Output the [x, y] coordinate of the center of the cell containing the given text.  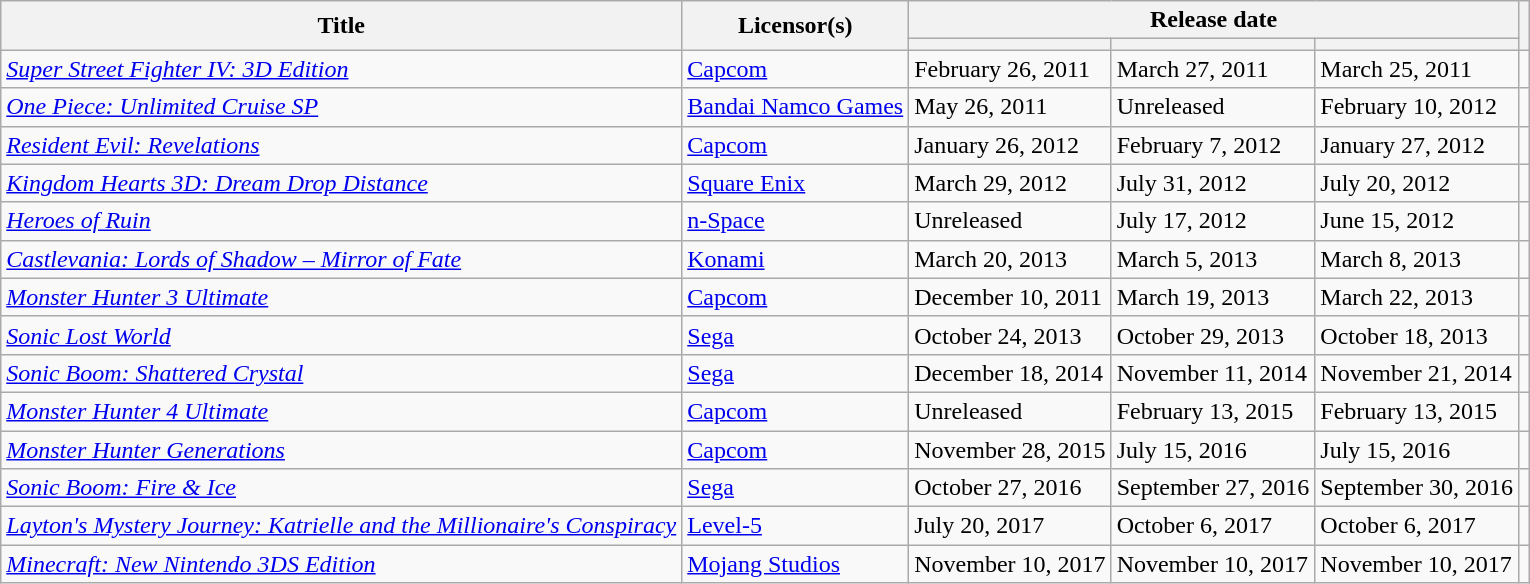
Sonic Boom: Shattered Crystal [342, 373]
March 22, 2013 [1417, 297]
Square Enix [796, 183]
March 5, 2013 [1213, 259]
March 19, 2013 [1213, 297]
Kingdom Hearts 3D: Dream Drop Distance [342, 183]
July 20, 2017 [1010, 526]
September 27, 2016 [1213, 488]
Monster Hunter 3 Ultimate [342, 297]
January 26, 2012 [1010, 145]
Title [342, 26]
July 17, 2012 [1213, 221]
March 25, 2011 [1417, 69]
March 20, 2013 [1010, 259]
July 20, 2012 [1417, 183]
Monster Hunter 4 Ultimate [342, 411]
November 21, 2014 [1417, 373]
September 30, 2016 [1417, 488]
n-Space [796, 221]
Layton's Mystery Journey: Katrielle and the Millionaire's Conspiracy [342, 526]
October 24, 2013 [1010, 335]
June 15, 2012 [1417, 221]
Resident Evil: Revelations [342, 145]
Mojang Studios [796, 564]
Castlevania: Lords of Shadow – Mirror of Fate [342, 259]
March 29, 2012 [1010, 183]
Monster Hunter Generations [342, 449]
February 26, 2011 [1010, 69]
Konami [796, 259]
October 18, 2013 [1417, 335]
Sonic Lost World [342, 335]
Minecraft: New Nintendo 3DS Edition [342, 564]
Bandai Namco Games [796, 107]
October 27, 2016 [1010, 488]
Heroes of Ruin [342, 221]
February 7, 2012 [1213, 145]
Release date [1214, 20]
March 8, 2013 [1417, 259]
One Piece: Unlimited Cruise SP [342, 107]
November 11, 2014 [1213, 373]
December 18, 2014 [1010, 373]
Level-5 [796, 526]
December 10, 2011 [1010, 297]
January 27, 2012 [1417, 145]
Licensor(s) [796, 26]
Super Street Fighter IV: 3D Edition [342, 69]
February 10, 2012 [1417, 107]
Sonic Boom: Fire & Ice [342, 488]
May 26, 2011 [1010, 107]
October 29, 2013 [1213, 335]
July 31, 2012 [1213, 183]
November 28, 2015 [1010, 449]
March 27, 2011 [1213, 69]
